Capture the cell that displays the provided text and extract its [X, Y] central coordinate. 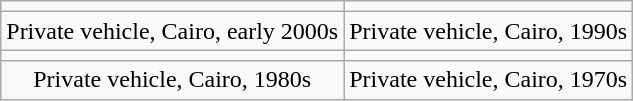
Private vehicle, Cairo, 1970s [488, 80]
Private vehicle, Cairo, 1980s [172, 80]
Private vehicle, Cairo, early 2000s [172, 31]
Private vehicle, Cairo, 1990s [488, 31]
